Capture the cell that displays the provided text and extract its [x, y] central coordinate. 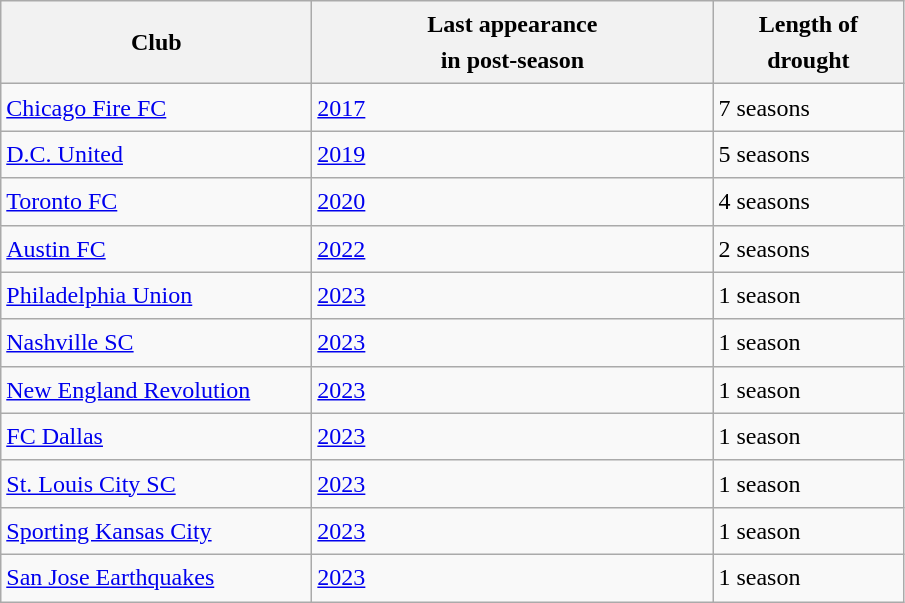
Sporting Kansas City [156, 530]
5 seasons [808, 154]
Club [156, 42]
Philadelphia Union [156, 296]
2017 [512, 108]
FC Dallas [156, 436]
D.C. United [156, 154]
Austin FC [156, 248]
2020 [512, 202]
Length of drought [808, 42]
Nashville SC [156, 342]
4 seasons [808, 202]
New England Revolution [156, 390]
2 seasons [808, 248]
7 seasons [808, 108]
Toronto FC [156, 202]
2019 [512, 154]
San Jose Earthquakes [156, 578]
Chicago Fire FC [156, 108]
St. Louis City SC [156, 484]
2022 [512, 248]
Last appearancein post-season [512, 42]
